Return the [x, y] coordinate for the center point of the cell that contains the specified text.  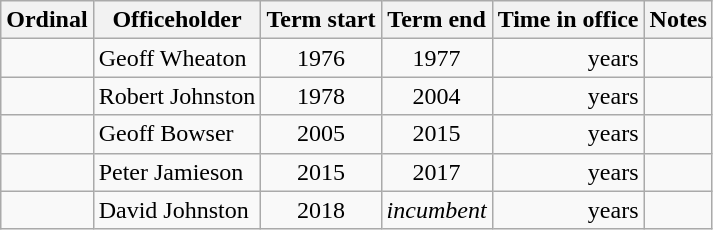
2018 [321, 210]
Officeholder [177, 20]
Term start [321, 20]
1978 [321, 96]
Peter Jamieson [177, 172]
Notes [678, 20]
Geoff Wheaton [177, 58]
Ordinal [47, 20]
2004 [436, 96]
David Johnston [177, 210]
incumbent [436, 210]
2017 [436, 172]
1977 [436, 58]
2005 [321, 134]
Robert Johnston [177, 96]
Term end [436, 20]
Geoff Bowser [177, 134]
1976 [321, 58]
Time in office [568, 20]
